For the text-containing cell, return its midpoint in (x, y) coordinate format. 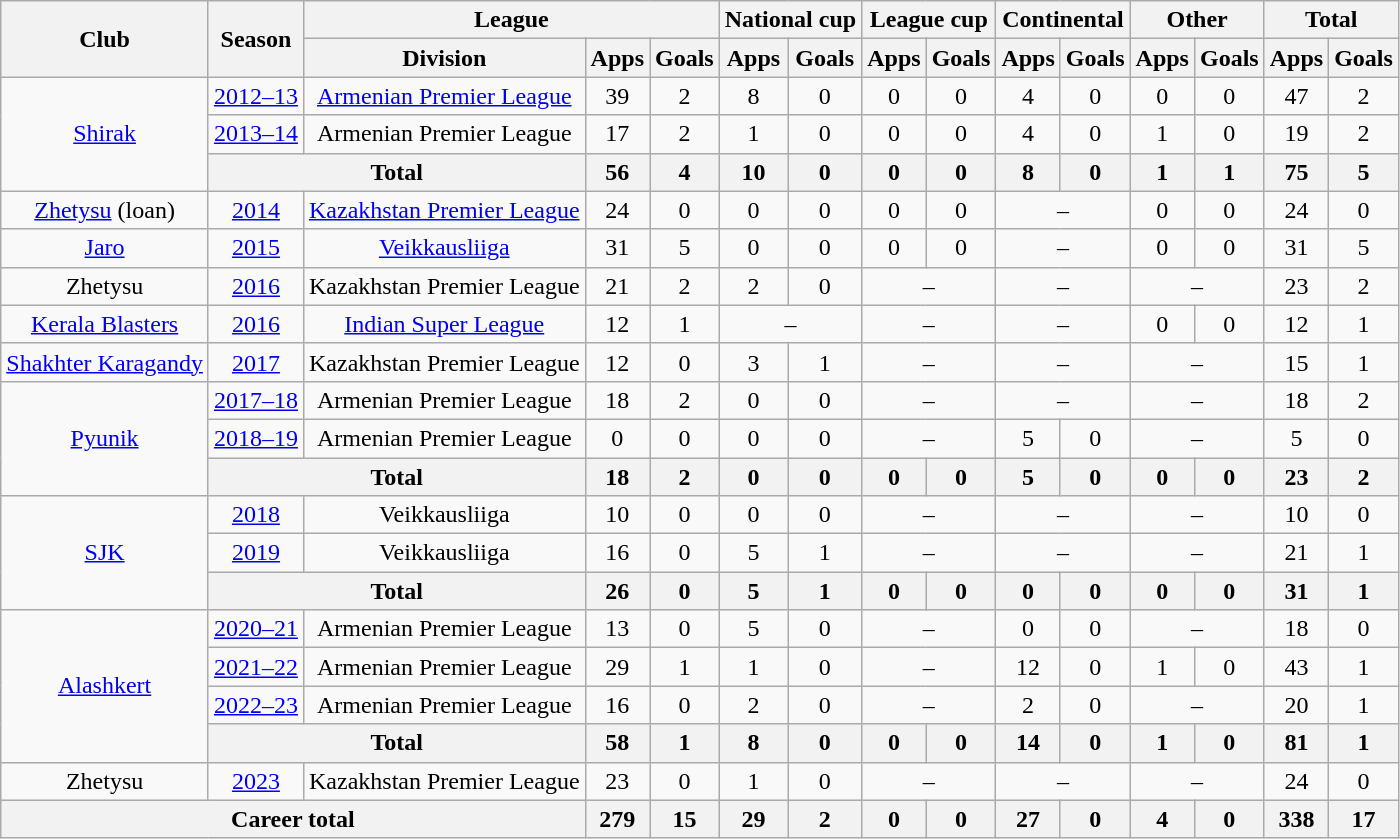
27 (1028, 819)
Club (105, 39)
Career total (293, 819)
League (511, 20)
20 (1296, 705)
Pyunik (105, 438)
National cup (790, 20)
Zhetysu (loan) (105, 210)
2021–22 (256, 667)
Kerala Blasters (105, 324)
81 (1296, 743)
47 (1296, 96)
Season (256, 39)
2017 (256, 362)
Alashkert (105, 686)
14 (1028, 743)
2014 (256, 210)
2022–23 (256, 705)
Jaro (105, 248)
19 (1296, 134)
26 (617, 591)
39 (617, 96)
2023 (256, 781)
2020–21 (256, 629)
2015 (256, 248)
58 (617, 743)
Division (444, 58)
SJK (105, 553)
3 (753, 362)
2019 (256, 553)
279 (617, 819)
2018 (256, 515)
43 (1296, 667)
2018–19 (256, 438)
75 (1296, 172)
56 (617, 172)
13 (617, 629)
2017–18 (256, 400)
2013–14 (256, 134)
2012–13 (256, 96)
League cup (929, 20)
Shirak (105, 134)
Other (1197, 20)
338 (1296, 819)
Indian Super League (444, 324)
Shakhter Karagandy (105, 362)
Continental (1063, 20)
